Pinpoint the cell where the given text exists, returning its [x, y] midpoint coordinate. 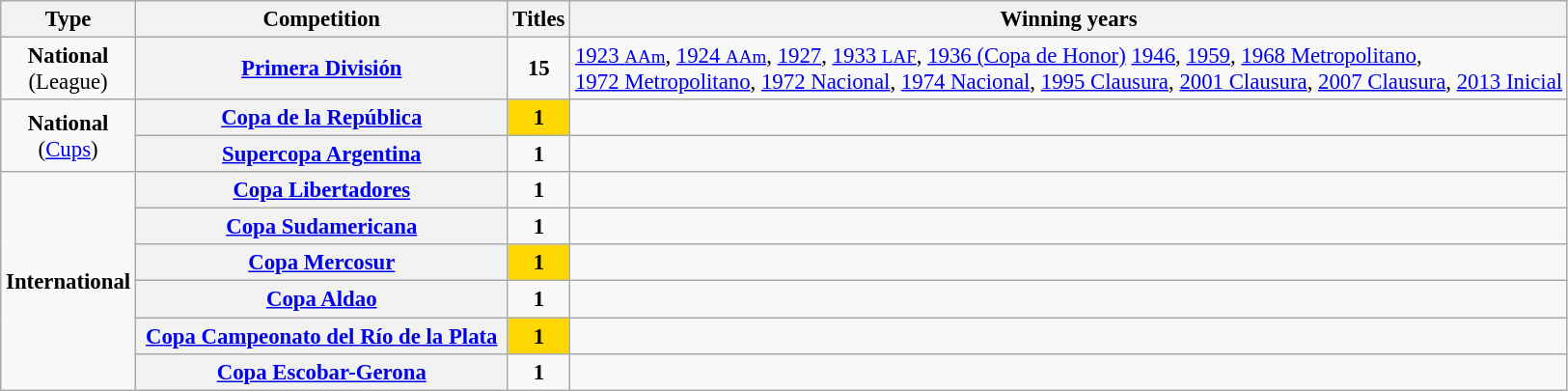
Type [69, 19]
Copa Sudamericana [321, 227]
15 [538, 70]
Copa Campeonato del Río de la Plata [321, 336]
Supercopa Argentina [321, 154]
International [69, 281]
Titles [538, 19]
Winning years [1069, 19]
Copa Aldao [321, 299]
Competition [321, 19]
Copa Libertadores [321, 190]
National(League) [69, 70]
Copa Escobar-Gerona [321, 372]
Copa de la República [321, 118]
Primera División [321, 70]
National(Cups) [69, 135]
Copa Mercosur [321, 264]
